Locate the cell with the specified text and output its [X, Y] center coordinate. 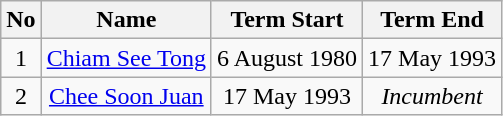
6 August 1980 [286, 58]
No [21, 20]
Incumbent [432, 96]
1 [21, 58]
Name [126, 20]
Term Start [286, 20]
Chee Soon Juan [126, 96]
2 [21, 96]
Term End [432, 20]
Chiam See Tong [126, 58]
